Search for the cell housing the specified text and yield its (X, Y) center coordinate. 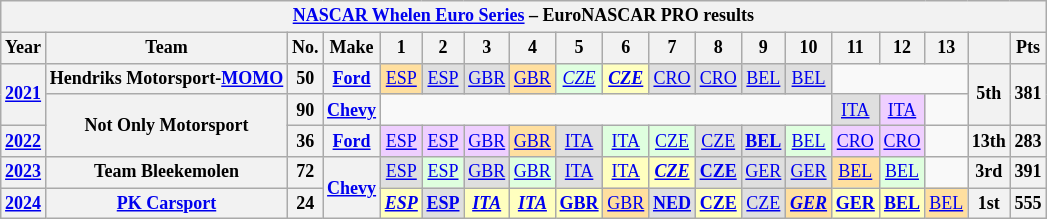
Not Only Motorsport (166, 125)
5 (579, 48)
13 (946, 48)
7 (672, 48)
2022 (24, 140)
4 (533, 48)
391 (1028, 172)
8 (718, 48)
12 (902, 48)
72 (306, 172)
90 (306, 110)
283 (1028, 140)
Pts (1028, 48)
2021 (24, 94)
Make (352, 48)
11 (855, 48)
10 (809, 48)
Team Bleekemolen (166, 172)
PK Carsport (166, 204)
555 (1028, 204)
6 (626, 48)
2023 (24, 172)
No. (306, 48)
Team (166, 48)
50 (306, 78)
13th (990, 140)
36 (306, 140)
24 (306, 204)
NED (672, 204)
NASCAR Whelen Euro Series – EuroNASCAR PRO results (524, 16)
1 (401, 48)
2024 (24, 204)
5th (990, 94)
1st (990, 204)
Hendriks Motorsport-MOMO (166, 78)
3 (487, 48)
381 (1028, 94)
3rd (990, 172)
9 (764, 48)
2 (443, 48)
Year (24, 48)
